Return [x, y] of the center of cell containing provided text 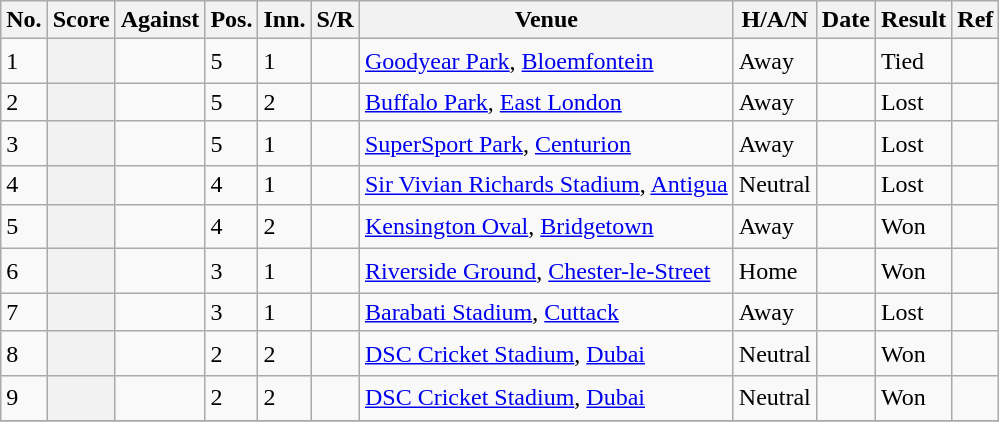
No. [24, 20]
Kensington Oval, Bridgetown [546, 226]
Score [81, 20]
Inn. [284, 20]
6 [24, 272]
SuperSport Park, Centurion [546, 144]
Sir Vivian Richards Stadium, Antigua [546, 185]
7 [24, 312]
Venue [546, 20]
H/A/N [774, 20]
Ref [976, 20]
Home [774, 272]
S/R [335, 20]
Result [913, 20]
Riverside Ground, Chester-le-Street [546, 272]
Pos. [232, 20]
Tied [913, 62]
8 [24, 354]
Barabati Stadium, Cuttack [546, 312]
Against [160, 20]
Buffalo Park, East London [546, 102]
Goodyear Park, Bloemfontein [546, 62]
9 [24, 398]
Date [846, 20]
